Pinpoint the cell where the given text exists, returning its [X, Y] midpoint coordinate. 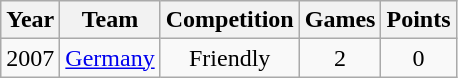
Year [30, 20]
Points [418, 20]
Germany [110, 58]
Games [340, 20]
Team [110, 20]
2007 [30, 58]
2 [340, 58]
Competition [230, 20]
0 [418, 58]
Friendly [230, 58]
